From the cell containing the given text, extract its center point as [X, Y] coordinate. 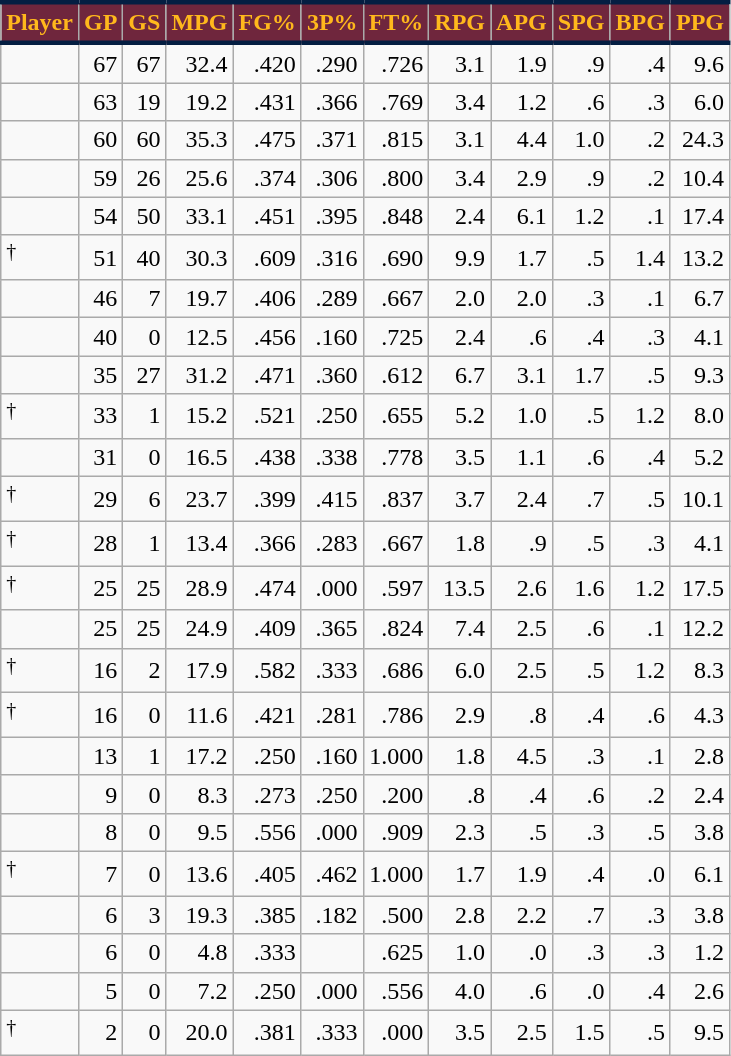
.909 [396, 832]
9.6 [700, 63]
.200 [396, 794]
10.1 [700, 498]
.815 [396, 140]
33.1 [200, 216]
19.7 [200, 299]
.848 [396, 216]
.374 [267, 178]
FT% [396, 22]
1.6 [581, 588]
.500 [396, 915]
13.6 [200, 874]
33 [100, 416]
19.3 [200, 915]
51 [100, 258]
4.3 [700, 716]
31 [100, 457]
26 [144, 178]
24.9 [200, 629]
1.1 [522, 457]
46 [100, 299]
.786 [396, 716]
9.3 [700, 375]
.395 [332, 216]
31.2 [200, 375]
BPG [640, 22]
25.6 [200, 178]
.474 [267, 588]
.462 [332, 874]
8 [100, 832]
12.5 [200, 337]
.475 [267, 140]
35.3 [200, 140]
23.7 [200, 498]
17.5 [700, 588]
.399 [267, 498]
GS [144, 22]
.597 [396, 588]
.800 [396, 178]
29 [100, 498]
9 [100, 794]
10.4 [700, 178]
17.2 [200, 756]
4.8 [200, 953]
1.5 [581, 1032]
MPG [200, 22]
.769 [396, 102]
2.3 [460, 832]
.273 [267, 794]
32.4 [200, 63]
.405 [267, 874]
.837 [396, 498]
.283 [332, 544]
7.2 [200, 991]
.438 [267, 457]
59 [100, 178]
.471 [267, 375]
.456 [267, 337]
16.5 [200, 457]
20.0 [200, 1032]
.415 [332, 498]
50 [144, 216]
.290 [332, 63]
19 [144, 102]
.521 [267, 416]
.371 [332, 140]
.451 [267, 216]
28 [100, 544]
.289 [332, 299]
.381 [267, 1032]
13.5 [460, 588]
.778 [396, 457]
.612 [396, 375]
4.0 [460, 991]
4.5 [522, 756]
4.4 [522, 140]
12.2 [700, 629]
5 [100, 991]
.726 [396, 63]
35 [100, 375]
54 [100, 216]
11.6 [200, 716]
30.3 [200, 258]
RPG [460, 22]
APG [522, 22]
7.4 [460, 629]
.421 [267, 716]
.686 [396, 670]
15.2 [200, 416]
13.2 [700, 258]
19.2 [200, 102]
SPG [581, 22]
.725 [396, 337]
.306 [332, 178]
3 [144, 915]
63 [100, 102]
28.9 [200, 588]
.406 [267, 299]
1.4 [640, 258]
13.4 [200, 544]
.385 [267, 915]
.281 [332, 716]
.655 [396, 416]
13 [100, 756]
3P% [332, 22]
8.0 [700, 416]
17.9 [200, 670]
.360 [332, 375]
9.9 [460, 258]
Player [40, 22]
.182 [332, 915]
.365 [332, 629]
PPG [700, 22]
.824 [396, 629]
.582 [267, 670]
.609 [267, 258]
.420 [267, 63]
24.3 [700, 140]
.316 [332, 258]
2.2 [522, 915]
3.7 [460, 498]
.338 [332, 457]
.431 [267, 102]
.625 [396, 953]
FG% [267, 22]
GP [100, 22]
17.4 [700, 216]
27 [144, 375]
.409 [267, 629]
.690 [396, 258]
